Find where the given text appears and provide that cell's center as [X, Y] coordinate. 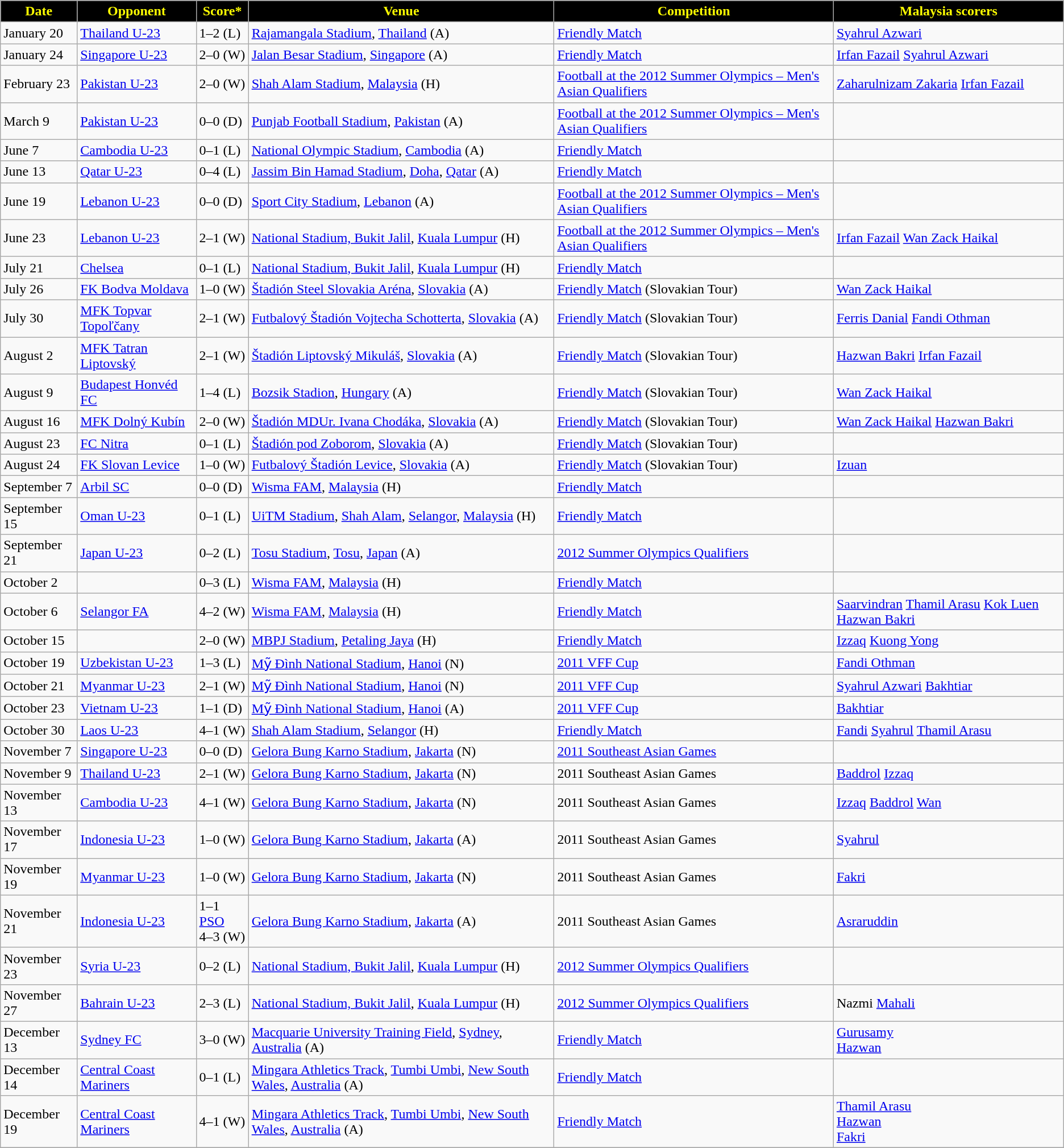
December 13 [39, 1039]
October 23 [39, 708]
Štadión Steel Slovakia Aréna, Slovakia (A) [401, 289]
Tosu Stadium, Tosu, Japan (A) [401, 553]
1–1 PSO 4–3 (W) [222, 921]
November 21 [39, 921]
October 30 [39, 730]
Thamil Arasu Hazwan Fakri [948, 1122]
Shah Alam Stadium, Selangor (H) [401, 730]
August 24 [39, 465]
Chelsea [136, 267]
Macquarie University Training Field, Sydney, Australia (A) [401, 1039]
FK Bodva Moldava [136, 289]
Bahrain U-23 [136, 1003]
1–4 (L) [222, 392]
Saarvindran Thamil Arasu Kok Luen Hazwan Bakri [948, 612]
Score* [222, 11]
January 20 [39, 33]
Syahrul [948, 839]
August 23 [39, 444]
July 26 [39, 289]
Mỹ Đình National Stadium, Hanoi (A) [401, 708]
Syahrul Azwari Bakhtiar [948, 686]
October 6 [39, 612]
Fandi Syahrul Thamil Arasu [948, 730]
Futbalový Štadión Vojtecha Schotterta, Slovakia (A) [401, 318]
0–3 (L) [222, 582]
Venue [401, 11]
Opponent [136, 11]
Rajamangala Stadium, Thailand (A) [401, 33]
1–3 (L) [222, 663]
Budapest Honvéd FC [136, 392]
Nazmi Mahali [948, 1003]
November 13 [39, 803]
Jassim Bin Hamad Stadium, Doha, Qatar (A) [401, 172]
November 23 [39, 965]
Hazwan Bakri Irfan Fazail [948, 355]
Izuan [948, 465]
Qatar U-23 [136, 172]
Jalan Besar Stadium, Singapore (A) [401, 55]
Asraruddin [948, 921]
Syahrul Azwari [948, 33]
November 19 [39, 877]
FK Slovan Levice [136, 465]
September 15 [39, 516]
August 9 [39, 392]
Bakhtiar [948, 708]
December 19 [39, 1122]
Izzaq Kuong Yong [948, 641]
0–4 (L) [222, 172]
Laos U-23 [136, 730]
MFK Topvar Topoľčany [136, 318]
FC Nitra [136, 444]
UiTM Stadium, Shah Alam, Selangor, Malaysia (H) [401, 516]
Oman U-23 [136, 516]
Štadión MDUr. Ivana Chodáka, Slovakia (A) [401, 422]
March 9 [39, 121]
Fakri [948, 877]
June 19 [39, 201]
Competition [694, 11]
July 30 [39, 318]
Baddrol Izzaq [948, 773]
MBPJ Stadium, Petaling Jaya (H) [401, 641]
Štadión pod Zoborom, Slovakia (A) [401, 444]
Ferris Danial Fandi Othman [948, 318]
Sport City Stadium, Lebanon (A) [401, 201]
October 21 [39, 686]
October 15 [39, 641]
MFK Dolný Kubín [136, 422]
Malaysia scorers [948, 11]
January 24 [39, 55]
MFK Tatran Liptovský [136, 355]
December 14 [39, 1077]
National Olympic Stadium, Cambodia (A) [401, 150]
August 2 [39, 355]
Gurusamy Hazwan [948, 1039]
Japan U-23 [136, 553]
Irfan Fazail Wan Zack Haikal [948, 238]
1–2 (L) [222, 33]
November 27 [39, 1003]
October 19 [39, 663]
November 9 [39, 773]
June 23 [39, 238]
1–1 (D) [222, 708]
2–3 (L) [222, 1003]
3–0 (W) [222, 1039]
Selangor FA [136, 612]
November 7 [39, 752]
Wan Zack Haikal Hazwan Bakri [948, 422]
September 7 [39, 487]
September 21 [39, 553]
Sydney FC [136, 1039]
July 21 [39, 267]
August 16 [39, 422]
Date [39, 11]
Izzaq Baddrol Wan [948, 803]
November 17 [39, 839]
February 23 [39, 84]
Uzbekistan U-23 [136, 663]
June 7 [39, 150]
June 13 [39, 172]
Vietnam U-23 [136, 708]
Fandi Othman [948, 663]
Arbil SC [136, 487]
4–2 (W) [222, 612]
Irfan Fazail Syahrul Azwari [948, 55]
Bozsik Stadion, Hungary (A) [401, 392]
Futbalový Štadión Levice, Slovakia (A) [401, 465]
Syria U-23 [136, 965]
Štadión Liptovský Mikuláš, Slovakia (A) [401, 355]
Punjab Football Stadium, Pakistan (A) [401, 121]
Shah Alam Stadium, Malaysia (H) [401, 84]
October 2 [39, 582]
Zaharulnizam Zakaria Irfan Fazail [948, 84]
